Locate the cell with the specified text and output its [x, y] center coordinate. 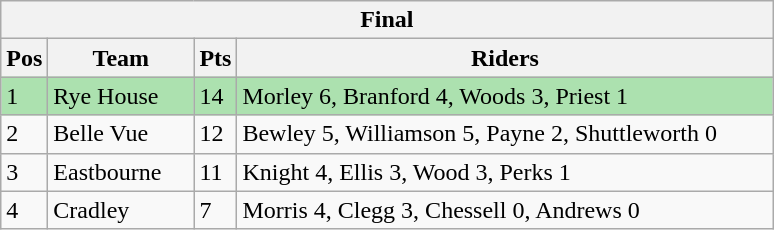
Cradley [121, 210]
Eastbourne [121, 172]
11 [216, 172]
Belle Vue [121, 134]
Bewley 5, Williamson 5, Payne 2, Shuttleworth 0 [505, 134]
Morris 4, Clegg 3, Chessell 0, Andrews 0 [505, 210]
Final [387, 20]
Morley 6, Branford 4, Woods 3, Priest 1 [505, 96]
7 [216, 210]
Riders [505, 58]
14 [216, 96]
2 [24, 134]
12 [216, 134]
3 [24, 172]
Team [121, 58]
Pts [216, 58]
4 [24, 210]
Rye House [121, 96]
Knight 4, Ellis 3, Wood 3, Perks 1 [505, 172]
Pos [24, 58]
1 [24, 96]
